Extract the [X, Y] coordinate from the center of the cell holding the provided text.  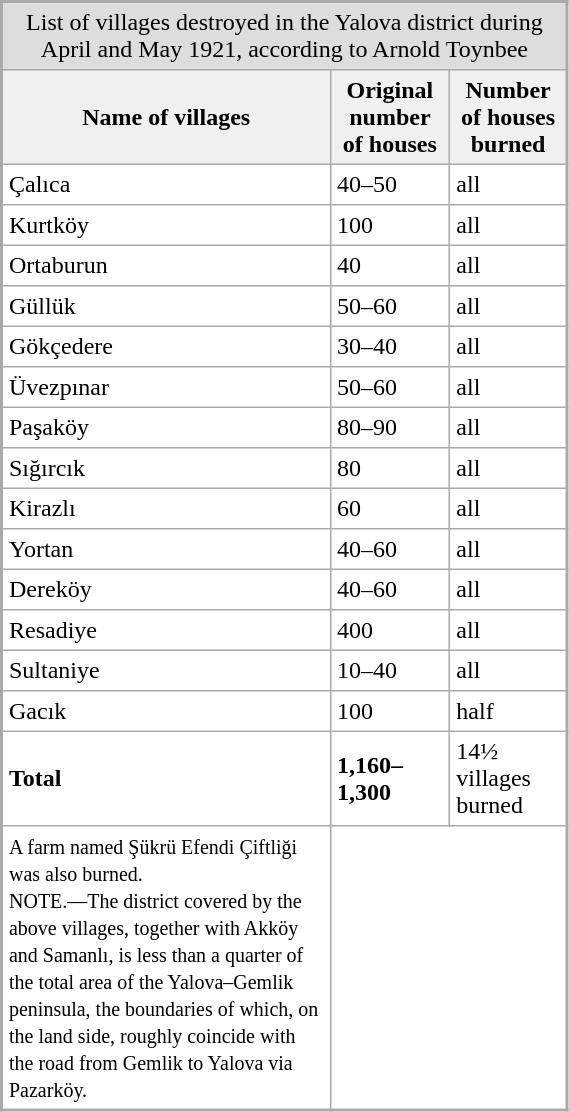
Gökçedere [166, 346]
80 [390, 468]
80–90 [390, 427]
30–40 [390, 346]
Resadiye [166, 630]
Dereköy [166, 589]
Original number of houses [390, 117]
List of villages destroyed in the Yalova district during April and May 1921, according to Arnold Toynbee [285, 36]
40 [390, 265]
1,160–1,300 [390, 778]
Çalıca [166, 184]
half [509, 711]
Name of villages [166, 117]
Kurtköy [166, 225]
Gacık [166, 711]
Total [166, 778]
400 [390, 630]
40–50 [390, 184]
Sultaniye [166, 670]
Kirazlı [166, 508]
Üvezpınar [166, 387]
Number of houses burned [509, 117]
10–40 [390, 670]
14½ villages burned [509, 778]
Yortan [166, 549]
60 [390, 508]
Ortaburun [166, 265]
Paşaköy [166, 427]
Sığırcık [166, 468]
Güllük [166, 306]
